Locate the cell with the specified text and output its [X, Y] center coordinate. 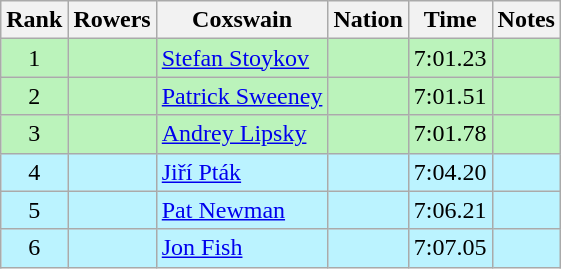
Stefan Stoykov [242, 58]
7:07.05 [450, 248]
6 [34, 248]
7:06.21 [450, 210]
Andrey Lipsky [242, 134]
7:01.23 [450, 58]
Jiří Pták [242, 172]
2 [34, 96]
5 [34, 210]
Coxswain [242, 20]
7:04.20 [450, 172]
Patrick Sweeney [242, 96]
7:01.78 [450, 134]
1 [34, 58]
4 [34, 172]
3 [34, 134]
Time [450, 20]
7:01.51 [450, 96]
Nation [368, 20]
Pat Newman [242, 210]
Rank [34, 20]
Notes [526, 20]
Jon Fish [242, 248]
Rowers [112, 20]
